Return the (x, y) coordinate for the center point of the cell that contains the specified text.  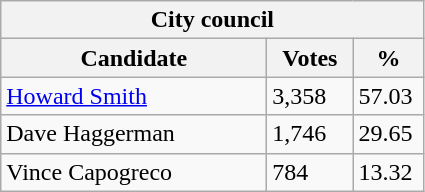
City council (212, 20)
57.03 (388, 96)
Dave Haggerman (134, 134)
Votes (310, 58)
Vince Capogreco (134, 172)
Candidate (134, 58)
3,358 (310, 96)
% (388, 58)
13.32 (388, 172)
784 (310, 172)
1,746 (310, 134)
29.65 (388, 134)
Howard Smith (134, 96)
